Locate the cell with the specified text and output its [X, Y] center coordinate. 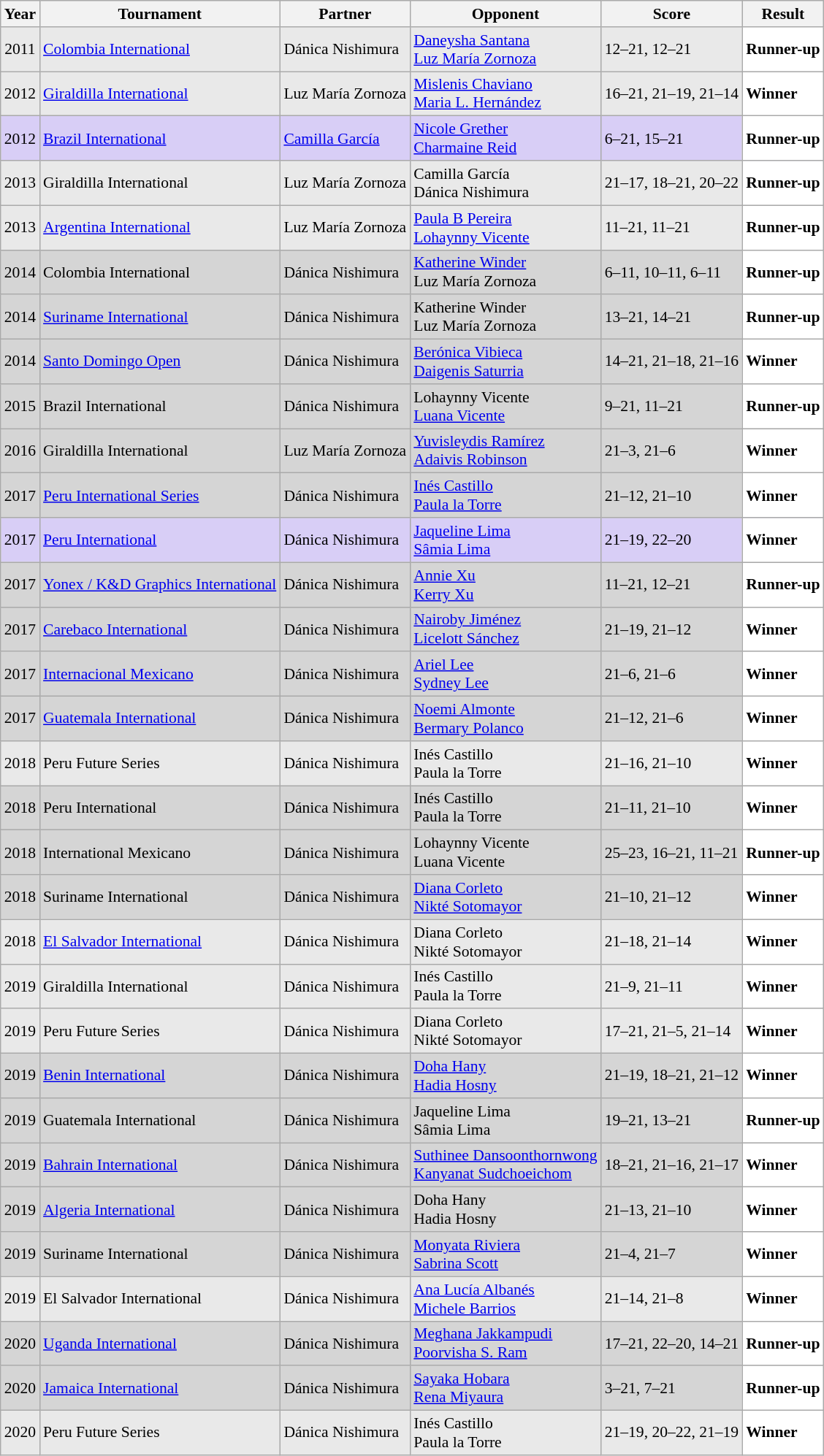
Year [20, 14]
21–6, 21–6 [672, 675]
21–19, 20–22, 21–19 [672, 1433]
21–14, 21–8 [672, 1298]
21–13, 21–10 [672, 1209]
Internacional Mexicano [159, 675]
16–21, 21–19, 21–14 [672, 93]
Monyata Riviera Sabrina Scott [506, 1254]
21–16, 21–10 [672, 764]
3–21, 7–21 [672, 1389]
9–21, 11–21 [672, 406]
21–4, 21–7 [672, 1254]
Score [672, 14]
17–21, 22–20, 14–21 [672, 1344]
21–3, 21–6 [672, 451]
Uganda International [159, 1344]
2016 [20, 451]
19–21, 13–21 [672, 1120]
Annie Xu Kerry Xu [506, 584]
Camilla García [345, 139]
Ana Lucía Albanés Michele Barrios [506, 1298]
Meghana Jakkampudi Poorvisha S. Ram [506, 1344]
21–19, 22–20 [672, 540]
Jamaica International [159, 1389]
14–21, 21–18, 21–16 [672, 362]
21–19, 18–21, 21–12 [672, 1076]
18–21, 21–16, 21–17 [672, 1165]
Yonex / K&D Graphics International [159, 584]
13–21, 14–21 [672, 317]
11–21, 12–21 [672, 584]
Tournament [159, 14]
21–9, 21–11 [672, 986]
21–12, 21–6 [672, 719]
Noemi Almonte Bermary Polanco [506, 719]
Santo Domingo Open [159, 362]
Mislenis Chaviano Maria L. Hernández [506, 93]
Partner [345, 14]
Nairoby Jiménez Licelott Sánchez [506, 629]
Algeria International [159, 1209]
Yuvisleydis Ramírez Adaivis Robinson [506, 451]
Ariel Lee Sydney Lee [506, 675]
Opponent [506, 14]
6–11, 10–11, 6–11 [672, 272]
21–19, 21–12 [672, 629]
21–11, 21–10 [672, 808]
Peru International Series [159, 495]
21–17, 18–21, 20–22 [672, 183]
21–10, 21–12 [672, 897]
Daneysha Santana Luz María Zornoza [506, 50]
21–12, 21–10 [672, 495]
Nicole Grether Charmaine Reid [506, 139]
Benin International [159, 1076]
Camilla García Dánica Nishimura [506, 183]
17–21, 21–5, 21–14 [672, 1031]
6–21, 15–21 [672, 139]
Berónica Vibieca Daigenis Saturria [506, 362]
Result [783, 14]
2011 [20, 50]
Argentina International [159, 228]
Bahrain International [159, 1165]
2015 [20, 406]
International Mexicano [159, 853]
Suthinee Dansoonthornwong Kanyanat Sudchoeichom [506, 1165]
21–18, 21–14 [672, 942]
12–21, 12–21 [672, 50]
Paula B Pereira Lohaynny Vicente [506, 228]
Carebaco International [159, 629]
25–23, 16–21, 11–21 [672, 853]
Sayaka Hobara Rena Miyaura [506, 1389]
11–21, 11–21 [672, 228]
